Pinpoint the cell where the given text exists, returning its [X, Y] midpoint coordinate. 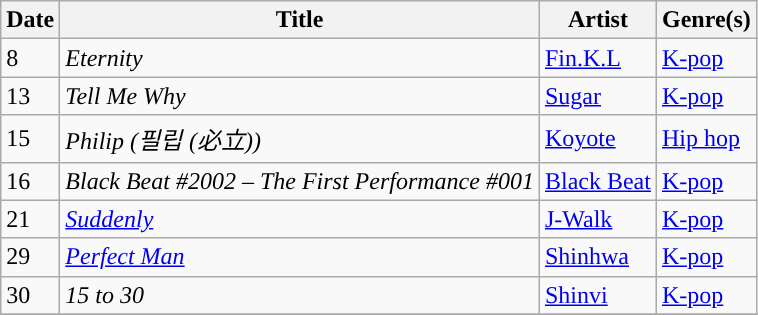
13 [30, 96]
Tell Me Why [300, 96]
Shinhwa [598, 257]
Sugar [598, 96]
Fin.K.L [598, 58]
Date [30, 20]
Title [300, 20]
16 [30, 181]
Black Beat #2002 – The First Performance #001 [300, 181]
29 [30, 257]
Shinvi [598, 295]
15 to 30 [300, 295]
Black Beat [598, 181]
30 [30, 295]
Philip (필립 (必立)) [300, 138]
Eternity [300, 58]
Genre(s) [706, 20]
Koyote [598, 138]
J-Walk [598, 219]
Hip hop [706, 138]
15 [30, 138]
8 [30, 58]
Perfect Man [300, 257]
Suddenly [300, 219]
Artist [598, 20]
21 [30, 219]
